For the text-containing cell, return its midpoint in (X, Y) coordinate format. 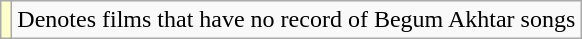
Denotes films that have no record of Begum Akhtar songs (296, 20)
